Capture the cell that displays the provided text and extract its [x, y] central coordinate. 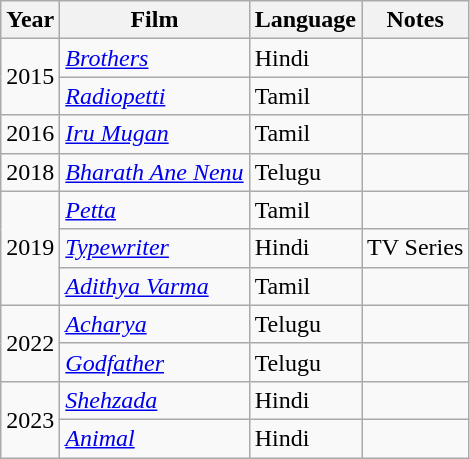
Film [154, 20]
2018 [30, 172]
Language [305, 20]
Shehzada [154, 400]
2016 [30, 134]
2023 [30, 419]
TV Series [416, 248]
Petta [154, 210]
Godfather [154, 362]
Iru Mugan [154, 134]
Bharath Ane Nenu [154, 172]
Radiopetti [154, 96]
Acharya [154, 324]
Year [30, 20]
Brothers [154, 58]
Adithya Varma [154, 286]
2019 [30, 248]
Animal [154, 438]
2022 [30, 343]
2015 [30, 77]
Typewriter [154, 248]
Notes [416, 20]
